Pinpoint the cell where the given text exists, returning its (x, y) midpoint coordinate. 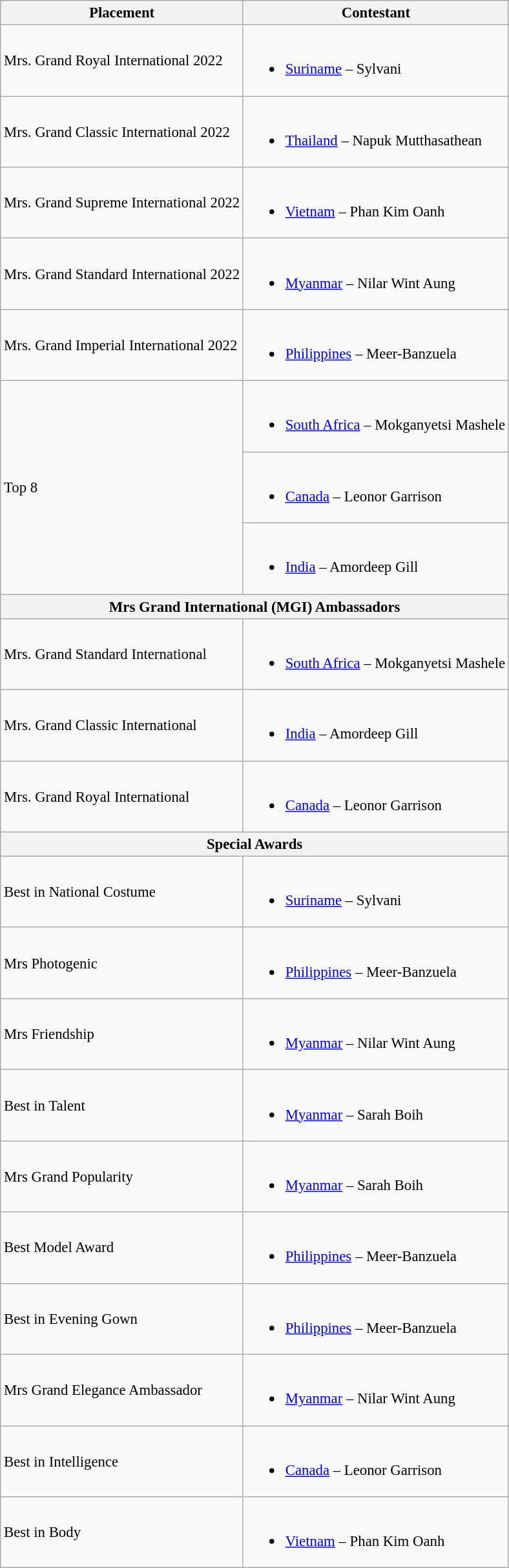
Mrs Grand Elegance Ambassador (122, 1390)
Mrs. Grand Classic International 2022 (122, 132)
Mrs Grand International (MGI) Ambassadors (254, 607)
Mrs Friendship (122, 1034)
Best Model Award (122, 1248)
Best in National Costume (122, 892)
Special Awards (254, 844)
Top 8 (122, 487)
Mrs. Grand Royal International (122, 797)
Mrs. Grand Standard International 2022 (122, 274)
Placement (122, 13)
Best in Talent (122, 1105)
Mrs. Grand Classic International (122, 726)
Best in Body (122, 1532)
Contestant (376, 13)
Mrs. Grand Supreme International 2022 (122, 203)
Mrs. Grand Royal International 2022 (122, 61)
Best in Intelligence (122, 1461)
Thailand – Napuk Mutthasathean (376, 132)
Mrs. Grand Standard International (122, 654)
Best in Evening Gown (122, 1319)
Mrs Grand Popularity (122, 1176)
Mrs. Grand Imperial International 2022 (122, 345)
Mrs Photogenic (122, 963)
